Extract the [x, y] coordinate from the center of the cell holding the provided text.  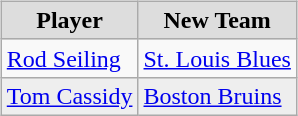
Player [70, 20]
Boston Bruins [217, 96]
St. Louis Blues [217, 58]
Rod Seiling [70, 58]
New Team [217, 20]
Tom Cassidy [70, 96]
